Provide the (X, Y) coordinate of the cell's center where the given text is located.  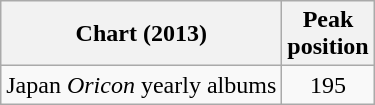
195 (328, 85)
Peakposition (328, 34)
Chart (2013) (142, 34)
Japan Oricon yearly albums (142, 85)
